Locate the cell with the specified text and output its (X, Y) center coordinate. 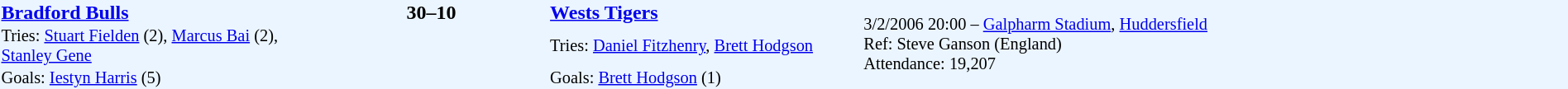
Tries: Stuart Fielden (2), Marcus Bai (2), Stanley Gene (157, 46)
Tries: Daniel Fitzhenry, Brett Hodgson (706, 46)
Bradford Bulls (157, 12)
Goals: Brett Hodgson (1) (706, 77)
3/2/2006 20:00 – Galpharm Stadium, HuddersfieldRef: Steve Ganson (England)Attendance: 19,207 (1216, 44)
30–10 (431, 12)
Goals: Iestyn Harris (5) (157, 77)
Wests Tigers (706, 12)
